Scan for the cell matching the given text and deliver its (x, y) coordinate at center. 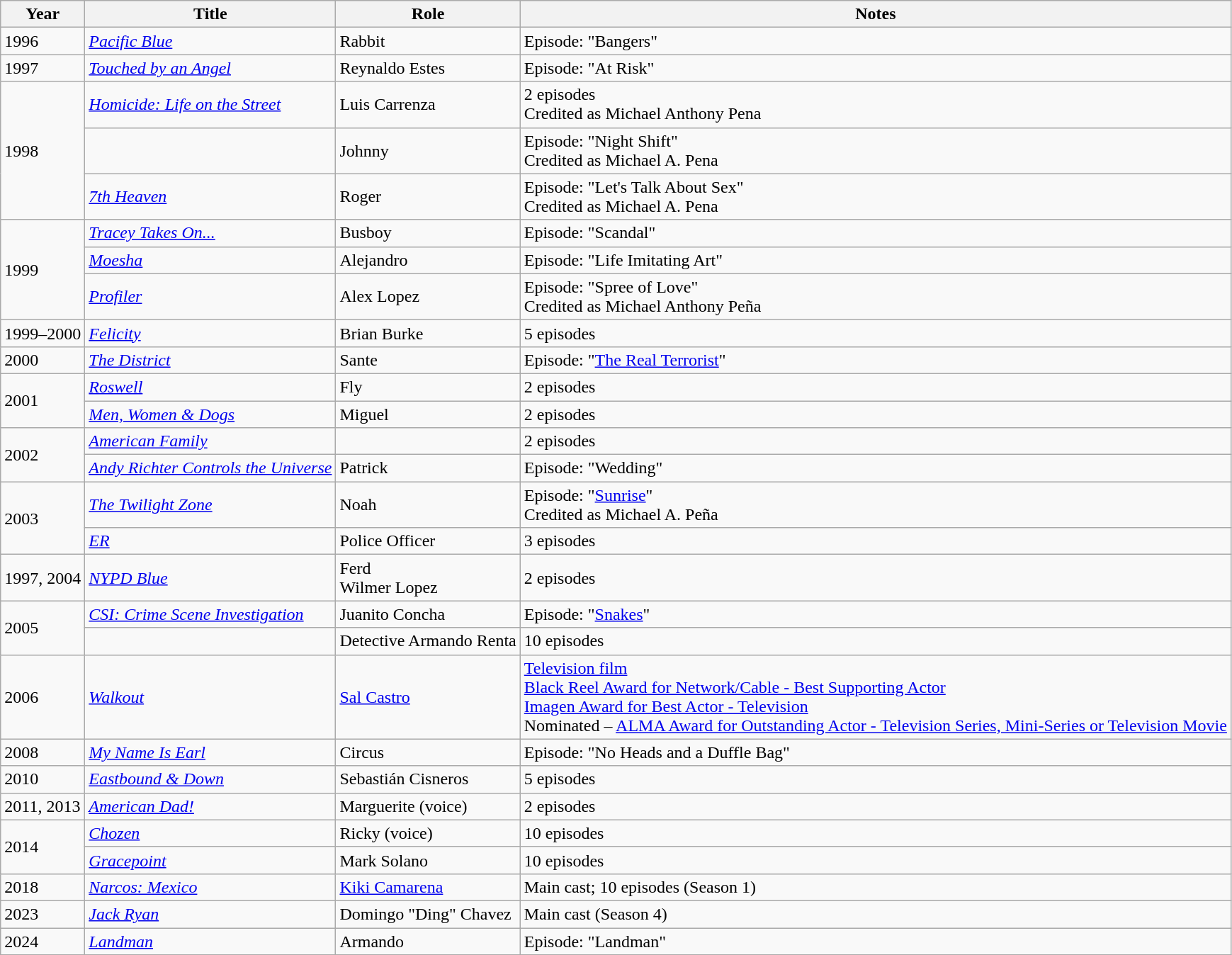
Mark Solano (428, 860)
2014 (43, 847)
Sante (428, 360)
Profiler (210, 296)
Andy Richter Controls the Universe (210, 468)
Men, Women & Dogs (210, 414)
2 episodesCredited as Michael Anthony Pena (876, 105)
Episode: "Spree of Love"Credited as Michael Anthony Peña (876, 296)
Felicity (210, 333)
Eastbound & Down (210, 779)
Title (210, 14)
Domingo "Ding" Chavez (428, 914)
Sal Castro (428, 697)
Juanito Concha (428, 614)
Chozen (210, 833)
Episode: "Let's Talk About Sex"Credited as Michael A. Pena (876, 197)
Narcos: Mexico (210, 887)
Circus (428, 752)
Episode: "Night Shift"Credited as Michael A. Pena (876, 150)
1996 (43, 41)
Police Officer (428, 541)
ER (210, 541)
Roswell (210, 387)
Patrick (428, 468)
Episode: "Snakes" (876, 614)
1997, 2004 (43, 578)
2001 (43, 400)
Luis Carrenza (428, 105)
Tracey Takes On... (210, 233)
Main cast (Season 4) (876, 914)
2010 (43, 779)
Detective Armando Renta (428, 641)
Miguel (428, 414)
Fly (428, 387)
Walkout (210, 697)
Episode: "Sunrise"Credited as Michael A. Peña (876, 504)
Episode: "Life Imitating Art" (876, 260)
NYPD Blue (210, 578)
American Family (210, 441)
1999–2000 (43, 333)
The Twilight Zone (210, 504)
Homicide: Life on the Street (210, 105)
2000 (43, 360)
Pacific Blue (210, 41)
Episode: "Bangers" (876, 41)
Year (43, 14)
3 episodes (876, 541)
2008 (43, 752)
Reynaldo Estes (428, 68)
2018 (43, 887)
Alejandro (428, 260)
2006 (43, 697)
Noah (428, 504)
Notes (876, 14)
2002 (43, 455)
Brian Burke (428, 333)
Alex Lopez (428, 296)
Marguerite (voice) (428, 806)
1997 (43, 68)
1998 (43, 150)
The District (210, 360)
Johnny (428, 150)
Episode: "No Heads and a Duffle Bag" (876, 752)
Role (428, 14)
2003 (43, 519)
2023 (43, 914)
Episode: "At Risk" (876, 68)
Gracepoint (210, 860)
Busboy (428, 233)
Episode: "Scandal" (876, 233)
Sebastián Cisneros (428, 779)
Jack Ryan (210, 914)
1999 (43, 269)
Touched by an Angel (210, 68)
7th Heaven (210, 197)
Moesha (210, 260)
FerdWilmer Lopez (428, 578)
Episode: "The Real Terrorist" (876, 360)
Landman (210, 942)
Roger (428, 197)
Ricky (voice) (428, 833)
CSI: Crime Scene Investigation (210, 614)
Kiki Camarena (428, 887)
2024 (43, 942)
Episode: "Landman" (876, 942)
Main cast; 10 episodes (Season 1) (876, 887)
Rabbit (428, 41)
Armando (428, 942)
American Dad! (210, 806)
Episode: "Wedding" (876, 468)
2011, 2013 (43, 806)
2005 (43, 628)
My Name Is Earl (210, 752)
